Return the [X, Y] coordinate for the center point of the cell that contains the specified text.  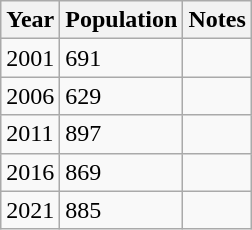
2001 [30, 58]
2006 [30, 96]
885 [122, 210]
Notes [217, 20]
Population [122, 20]
629 [122, 96]
2016 [30, 172]
869 [122, 172]
2011 [30, 134]
691 [122, 58]
897 [122, 134]
Year [30, 20]
2021 [30, 210]
